For the text-containing cell, return its midpoint in (x, y) coordinate format. 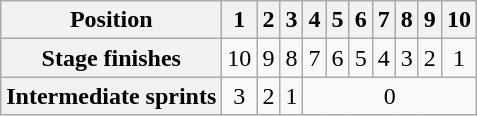
Stage finishes (112, 58)
Intermediate sprints (112, 96)
0 (390, 96)
Position (112, 20)
